Determine the [x, y] coordinate at the center of the cell enclosing the given text.  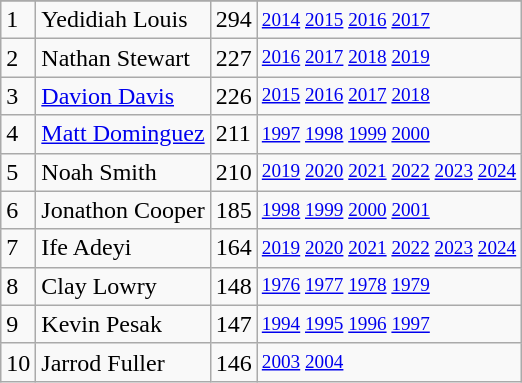
226 [234, 96]
147 [234, 324]
Kevin Pesak [123, 324]
1998 1999 2000 2001 [389, 210]
146 [234, 362]
2 [18, 58]
Noah Smith [123, 172]
Yedidiah Louis [123, 20]
227 [234, 58]
1994 1995 1996 1997 [389, 324]
185 [234, 210]
2016 2017 2018 2019 [389, 58]
Jonathon Cooper [123, 210]
1976 1977 1978 1979 [389, 286]
3 [18, 96]
Nathan Stewart [123, 58]
7 [18, 248]
210 [234, 172]
6 [18, 210]
294 [234, 20]
148 [234, 286]
5 [18, 172]
Jarrod Fuller [123, 362]
9 [18, 324]
8 [18, 286]
2015 2016 2017 2018 [389, 96]
1 [18, 20]
164 [234, 248]
211 [234, 134]
4 [18, 134]
2003 2004 [389, 362]
Davion Davis [123, 96]
Matt Dominguez [123, 134]
2014 2015 2016 2017 [389, 20]
Clay Lowry [123, 286]
Ife Adeyi [123, 248]
10 [18, 362]
1997 1998 1999 2000 [389, 134]
